Return the [x, y] coordinate for the center point of the cell that contains the specified text.  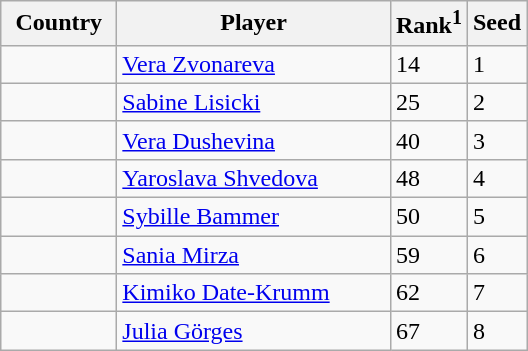
48 [428, 178]
6 [496, 255]
Kimiko Date-Krumm [254, 293]
Julia Görges [254, 331]
Player [254, 24]
Sania Mirza [254, 255]
59 [428, 255]
7 [496, 293]
Country [59, 24]
Seed [496, 24]
5 [496, 217]
Sabine Lisicki [254, 102]
25 [428, 102]
4 [496, 178]
3 [496, 140]
40 [428, 140]
8 [496, 331]
Yaroslava Shvedova [254, 178]
67 [428, 331]
1 [496, 64]
Sybille Bammer [254, 217]
62 [428, 293]
50 [428, 217]
2 [496, 102]
Vera Zvonareva [254, 64]
Vera Dushevina [254, 140]
14 [428, 64]
Rank1 [428, 24]
